Detect which cell encompasses the target text, then output its (x, y) center coordinate. 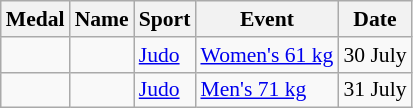
Name (102, 19)
31 July (374, 90)
Women's 61 kg (266, 55)
Medal (36, 19)
Event (266, 19)
Men's 71 kg (266, 90)
Sport (165, 19)
Date (374, 19)
30 July (374, 55)
